Locate the cell with the specified text and output its [x, y] center coordinate. 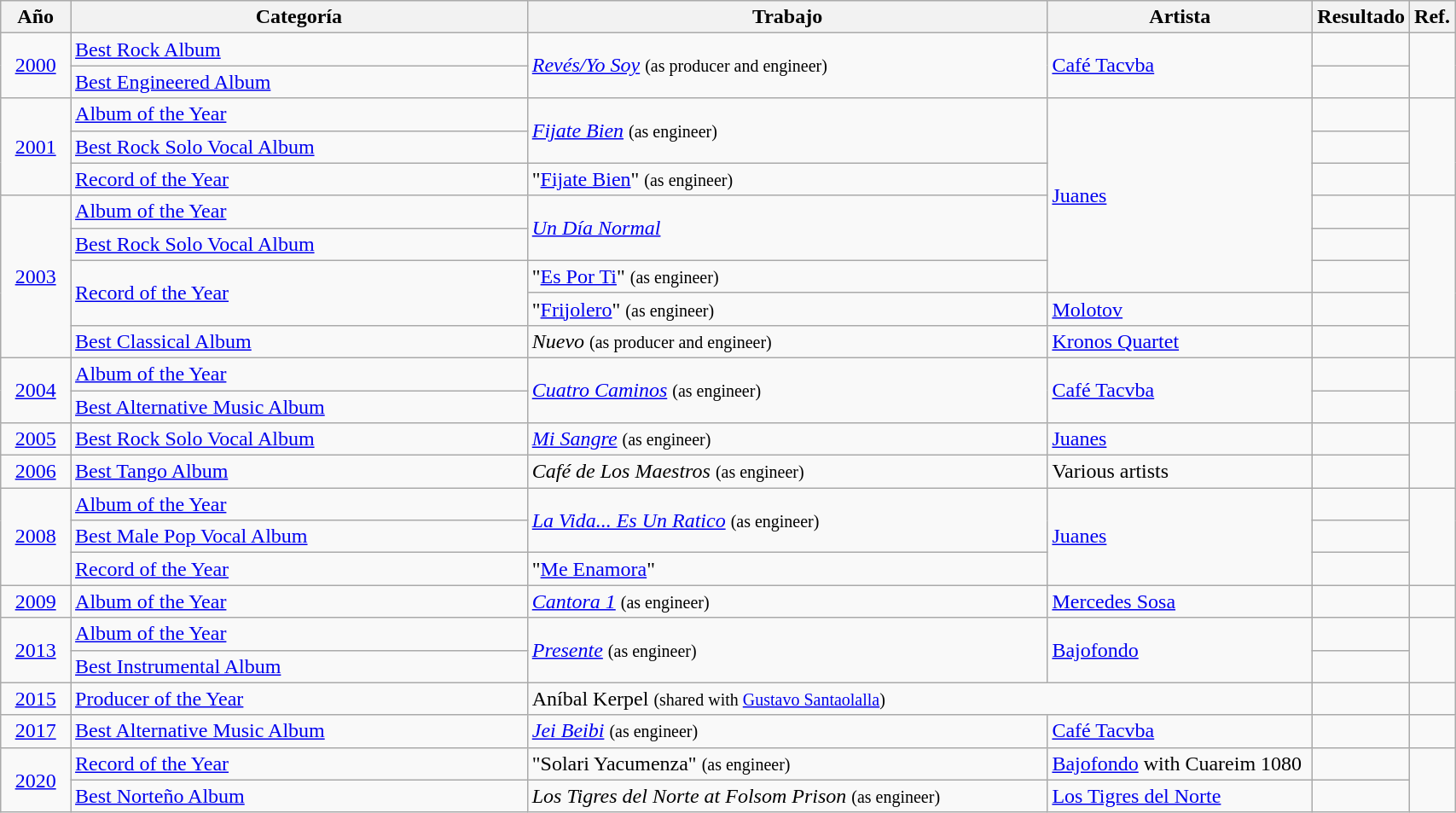
Café de Los Maestros (as engineer) [787, 472]
Best Engineered Album [299, 82]
Bajofondo with Cuareim 1080 [1180, 764]
Mercedes Sosa [1180, 601]
"Fijate Bien" (as engineer) [787, 179]
2017 [36, 731]
Best Rock Album [299, 49]
2015 [36, 699]
Nuevo (as producer and engineer) [787, 341]
2009 [36, 601]
Best Instrumental Album [299, 666]
2006 [36, 472]
Molotov [1180, 309]
Cuatro Caminos (as engineer) [787, 390]
La Vida... Es Un Ratico (as engineer) [787, 520]
2004 [36, 390]
Fijate Bien (as engineer) [787, 131]
Jei Beibi (as engineer) [787, 731]
Best Norteño Album [299, 796]
Resultado [1361, 17]
Best Classical Album [299, 341]
Mi Sangre (as engineer) [787, 439]
2001 [36, 147]
Año [36, 17]
"Me Enamora" [787, 569]
Ref. [1433, 17]
Revés/Yo Soy (as producer and engineer) [787, 66]
Un Día Normal [787, 228]
Various artists [1180, 472]
Cantora 1 (as engineer) [787, 601]
2003 [36, 276]
Kronos Quartet [1180, 341]
Presente (as engineer) [787, 650]
2000 [36, 66]
2005 [36, 439]
2020 [36, 780]
Trabajo [787, 17]
"Frijolero" (as engineer) [787, 309]
Aníbal Kerpel (shared with Gustavo Santaolalla) [919, 699]
Best Tango Album [299, 472]
Categoría [299, 17]
Artista [1180, 17]
Los Tigres del Norte [1180, 796]
Producer of the Year [299, 699]
"Es Por Ti" (as engineer) [787, 276]
"Solari Yacumenza" (as engineer) [787, 764]
2013 [36, 650]
Los Tigres del Norte at Folsom Prison (as engineer) [787, 796]
Bajofondo [1180, 650]
2008 [36, 537]
Best Male Pop Vocal Album [299, 537]
